Scan for the cell matching the given text and deliver its (X, Y) coordinate at center. 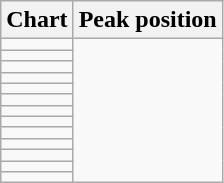
Peak position (148, 20)
Chart (37, 20)
